Return the [x, y] coordinate for the center point of the cell that contains the specified text.  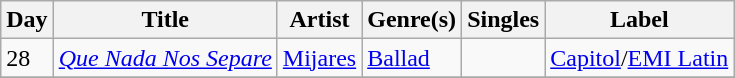
Singles [504, 20]
Title [165, 20]
Que Nada Nos Separe [165, 58]
Mijares [319, 58]
Artist [319, 20]
Label [640, 20]
Genre(s) [412, 20]
28 [27, 58]
Capitol/EMI Latin [640, 58]
Ballad [412, 58]
Day [27, 20]
